Identify which cell holds the provided text, then report its (x, y) central coordinate. 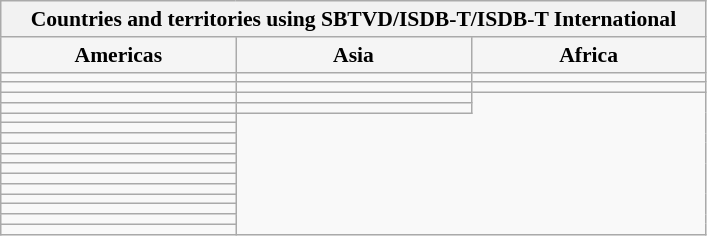
Asia (354, 55)
Americas (118, 55)
Africa (588, 55)
Countries and territories using SBTVD/ISDB-T/ISDB-T International (354, 19)
